For the text-containing cell, return its midpoint in [x, y] coordinate format. 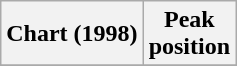
Chart (1998) [72, 34]
Peakposition [189, 34]
